Locate the cell with the specified text and output its [X, Y] center coordinate. 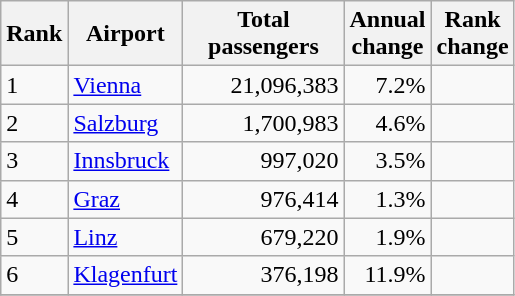
Salzburg [126, 123]
1,700,983 [264, 123]
Airport [126, 34]
11.9% [388, 275]
3 [34, 161]
4.6% [388, 123]
997,020 [264, 161]
4 [34, 199]
976,414 [264, 199]
Linz [126, 237]
Annualchange [388, 34]
Graz [126, 199]
Klagenfurt [126, 275]
679,220 [264, 237]
Rankchange [472, 34]
6 [34, 275]
3.5% [388, 161]
Rank [34, 34]
376,198 [264, 275]
Totalpassengers [264, 34]
1.3% [388, 199]
Vienna [126, 85]
1.9% [388, 237]
2 [34, 123]
1 [34, 85]
7.2% [388, 85]
21,096,383 [264, 85]
Innsbruck [126, 161]
5 [34, 237]
